Pinpoint the cell where the given text exists, returning its [x, y] midpoint coordinate. 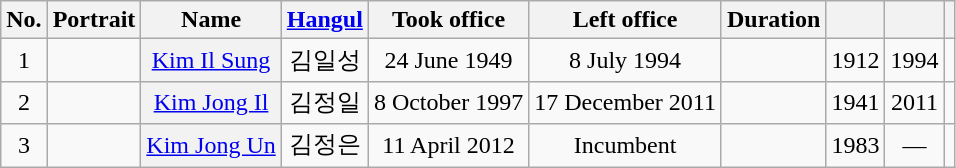
1994 [914, 60]
17 December 2011 [626, 102]
1983 [856, 146]
Kim Il Sung [211, 60]
김일성 [324, 60]
2 [24, 102]
1912 [856, 60]
Left office [626, 20]
Incumbent [626, 146]
Kim Jong Il [211, 102]
Took office [448, 20]
Name [211, 20]
11 April 2012 [448, 146]
24 June 1949 [448, 60]
— [914, 146]
3 [24, 146]
김정일 [324, 102]
Duration [773, 20]
Hangul [324, 20]
No. [24, 20]
8 July 1994 [626, 60]
2011 [914, 102]
1941 [856, 102]
1 [24, 60]
8 October 1997 [448, 102]
김정은 [324, 146]
Portrait [94, 20]
Kim Jong Un [211, 146]
